Extract the (x, y) coordinate from the center of the cell holding the provided text.  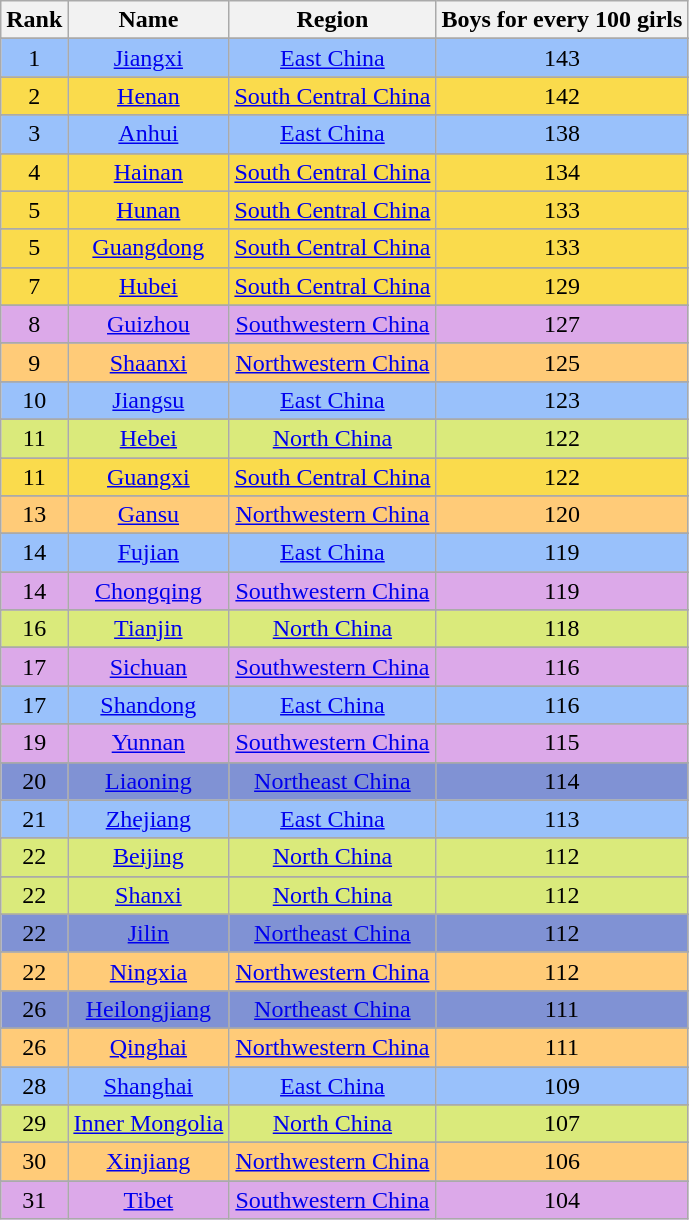
30 (34, 1162)
120 (562, 515)
Sichuan (148, 667)
125 (562, 362)
Shanghai (148, 1085)
Chongqing (148, 591)
8 (34, 324)
Inner Mongolia (148, 1124)
123 (562, 400)
Beijing (148, 857)
138 (562, 134)
Guangxi (148, 477)
Zhejiang (148, 819)
127 (562, 324)
10 (34, 400)
4 (34, 172)
Xinjiang (148, 1162)
Guangdong (148, 248)
29 (34, 1124)
142 (562, 96)
Hunan (148, 210)
1 (34, 58)
106 (562, 1162)
Name (148, 20)
Gansu (148, 515)
28 (34, 1085)
Jilin (148, 933)
Hebei (148, 438)
Qinghai (148, 1047)
Fujian (148, 553)
Hainan (148, 172)
Ningxia (148, 971)
20 (34, 781)
Heilongjiang (148, 1009)
118 (562, 629)
Shaanxi (148, 362)
Jiangxi (148, 58)
109 (562, 1085)
2 (34, 96)
Region (332, 20)
Yunnan (148, 743)
Liaoning (148, 781)
19 (34, 743)
113 (562, 819)
Hubei (148, 286)
104 (562, 1200)
114 (562, 781)
Tibet (148, 1200)
Anhui (148, 134)
9 (34, 362)
13 (34, 515)
Boys for every 100 girls (562, 20)
Jiangsu (148, 400)
Shanxi (148, 895)
115 (562, 743)
16 (34, 629)
7 (34, 286)
107 (562, 1124)
Guizhou (148, 324)
143 (562, 58)
Shandong (148, 705)
31 (34, 1200)
Tianjin (148, 629)
Rank (34, 20)
Henan (148, 96)
134 (562, 172)
3 (34, 134)
21 (34, 819)
129 (562, 286)
